Detect which cell encompasses the target text, then output its (X, Y) center coordinate. 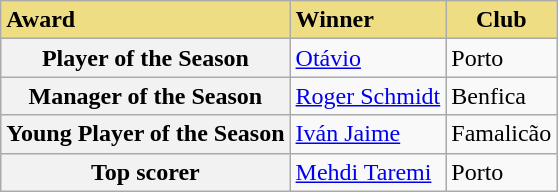
Famalicão (502, 134)
Otávio (368, 58)
Benfica (502, 96)
Winner (368, 20)
Top scorer (146, 172)
Club (502, 20)
Mehdi Taremi (368, 172)
Manager of the Season (146, 96)
Roger Schmidt (368, 96)
Player of the Season (146, 58)
Award (146, 20)
Iván Jaime (368, 134)
Young Player of the Season (146, 134)
